Scan for the cell matching the given text and deliver its (x, y) coordinate at center. 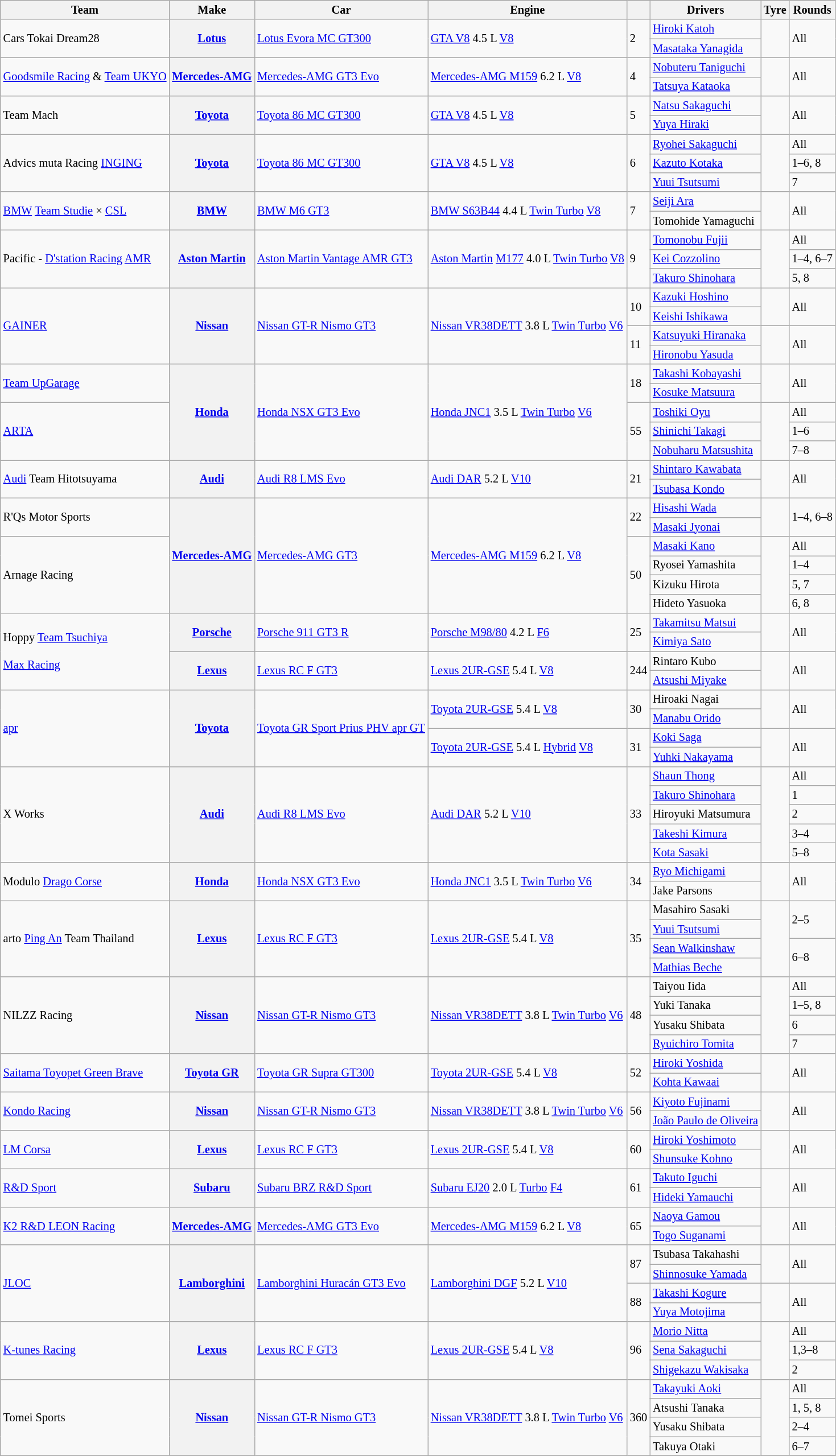
Porsche (212, 632)
Ryosei Yamashita (706, 565)
1–5, 8 (813, 1005)
Lamborghini DGF 5.2 L V10 (528, 1284)
Team (85, 10)
Hiroki Yoshida (706, 1063)
Lamborghini (212, 1284)
Tomonobu Fujii (706, 240)
34 (639, 881)
Team UpGarage (85, 383)
Atsushi Tanaka (706, 1408)
9 (639, 258)
Takamitsu Matsui (706, 622)
Lotus Evora MC GT300 (341, 39)
X Works (85, 814)
ARTA (85, 431)
Masahiro Sasaki (706, 910)
1–4, 6–8 (813, 517)
7–8 (813, 450)
Nobuteru Taniguchi (706, 67)
Takayuki Aoki (706, 1389)
Togo Suganami (706, 1235)
K2 R&D LEON Racing (85, 1226)
Tomei Sports (85, 1418)
Mercedes-AMG GT3 (341, 555)
Rounds (813, 10)
33 (639, 814)
96 (639, 1351)
Subaru EJ20 2.0 L Turbo F4 (528, 1187)
Ryohei Sakaguchi (706, 144)
Pacific - D'station Racing AMR (85, 258)
10 (639, 306)
Kosuke Matsuura (706, 393)
6, 8 (813, 604)
21 (639, 479)
Goodsmile Racing & Team UKYO (85, 76)
Koki Saga (706, 737)
48 (639, 1015)
Drivers (706, 10)
5–8 (813, 852)
Seiji Ara (706, 201)
Kiyoto Fujinami (706, 1102)
Subaru (212, 1187)
Advics muta Racing INGING (85, 163)
Natsu Sakaguchi (706, 106)
Yuya Motojima (706, 1312)
Yuki Tanaka (706, 1005)
Mathias Beche (706, 967)
Shigekazu Wakisaka (706, 1370)
5, 8 (813, 278)
BMW S63B44 4.4 L Twin Turbo V8 (528, 211)
52 (639, 1072)
30 (639, 709)
1–4, 6–7 (813, 259)
Kazuki Hoshino (706, 297)
Team Mach (85, 115)
João Paulo de Oliveira (706, 1120)
Toyota GR Supra GT300 (341, 1072)
BMW M6 GT3 (341, 211)
1–6 (813, 431)
25 (639, 632)
Toshiki Oyu (706, 412)
Hisashi Wada (706, 508)
5, 7 (813, 584)
Morio Nitta (706, 1331)
2–4 (813, 1427)
Hiroaki Nagai (706, 699)
Porsche M98/80 4.2 L F6 (528, 632)
Kota Sasaki (706, 852)
1–6, 8 (813, 163)
Saitama Toyopet Green Brave (85, 1072)
88 (639, 1302)
Shunsuke Kohno (706, 1159)
Sena Sakaguchi (706, 1350)
Modulo Drago Corse (85, 881)
Hiroki Katoh (706, 29)
Tatsuya Kataoka (706, 86)
Kazuto Kotaka (706, 163)
Kei Cozzolino (706, 259)
Aston Martin M177 4.0 L Twin Turbo V8 (528, 258)
61 (639, 1187)
4 (639, 76)
Kondo Racing (85, 1111)
NILZZ Racing (85, 1015)
6–8 (813, 958)
Aston Martin (212, 258)
Subaru BRZ R&D Sport (341, 1187)
Make (212, 10)
Shinichi Takagi (706, 431)
Katsuyuki Hiranaka (706, 335)
Takuya Otaki (706, 1446)
Kizuku Hirota (706, 584)
BMW Team Studie × CSL (85, 211)
3–4 (813, 834)
Ryuichiro Tomita (706, 1044)
31 (639, 746)
Nobuharu Matsushita (706, 450)
Toyota GR Sport Prius PHV apr GT (341, 728)
Hideto Yasuoka (706, 604)
Yuya Hiraki (706, 125)
Hideki Yamauchi (706, 1197)
Kohta Kawaai (706, 1082)
K-tunes Racing (85, 1351)
Takeshi Kimura (706, 834)
R'Qs Motor Sports (85, 517)
Tsubasa Kondo (706, 489)
Manabu Orido (706, 719)
Rintaro Kubo (706, 661)
Audi Team Hitotsuyama (85, 479)
JLOC (85, 1284)
22 (639, 517)
1–4 (813, 565)
Engine (528, 10)
Cars Tokai Dream28 (85, 39)
244 (639, 670)
LM Corsa (85, 1149)
55 (639, 431)
Hiroki Yoshimoto (706, 1140)
Tomohide Yamaguchi (706, 221)
Tyre (775, 10)
Toyota 2UR-GSE 5.4 L Hybrid V8 (528, 746)
35 (639, 939)
GAINER (85, 325)
Sean Walkinshaw (706, 948)
BMW (212, 211)
Takuto Iguchi (706, 1178)
56 (639, 1111)
Hoppy Team Tsuchiya Max Racing (85, 651)
Jake Parsons (706, 891)
Porsche 911 GT3 R (341, 632)
5 (639, 115)
Taiyou Iida (706, 987)
Masaki Jyonai (706, 527)
6–7 (813, 1446)
R&D Sport (85, 1187)
Atsushi Miyake (706, 680)
Tsubasa Takahashi (706, 1255)
Arnage Racing (85, 575)
Car (341, 10)
Hironobu Yasuda (706, 354)
Takashi Kogure (706, 1293)
Lamborghini Huracán GT3 Evo (341, 1284)
18 (639, 383)
60 (639, 1149)
Masataka Yanagida (706, 48)
arto Ping An Team Thailand (85, 939)
Keishi Ishikawa (706, 316)
50 (639, 575)
apr (85, 728)
Aston Martin Vantage AMR GT3 (341, 258)
Yuhki Nakayama (706, 757)
65 (639, 1226)
11 (639, 345)
Toyota GR (212, 1072)
1,3–8 (813, 1350)
1 (813, 795)
Shaun Thong (706, 776)
Kimiya Sato (706, 642)
Shintaro Kawabata (706, 469)
Naoya Gamou (706, 1216)
Takashi Kobayashi (706, 374)
Hiroyuki Matsumura (706, 814)
2–5 (813, 919)
Masaki Kano (706, 546)
87 (639, 1264)
360 (639, 1418)
Shinnosuke Yamada (706, 1274)
1, 5, 8 (813, 1408)
Ryo Michigami (706, 872)
Lotus (212, 39)
